Capture the cell that displays the provided text and extract its (X, Y) central coordinate. 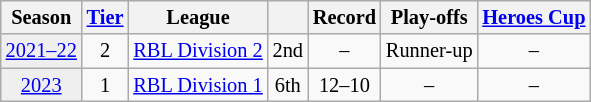
12–10 (344, 85)
RBL Division 2 (198, 51)
2nd (288, 51)
Season (42, 17)
2 (106, 51)
2021–22 (42, 51)
Heroes Cup (534, 17)
2023 (42, 85)
Tier (106, 17)
Record (344, 17)
RBL Division 1 (198, 85)
Play-offs (429, 17)
League (198, 17)
1 (106, 85)
6th (288, 85)
Runner-up (429, 51)
